For the text-containing cell, return its midpoint in [x, y] coordinate format. 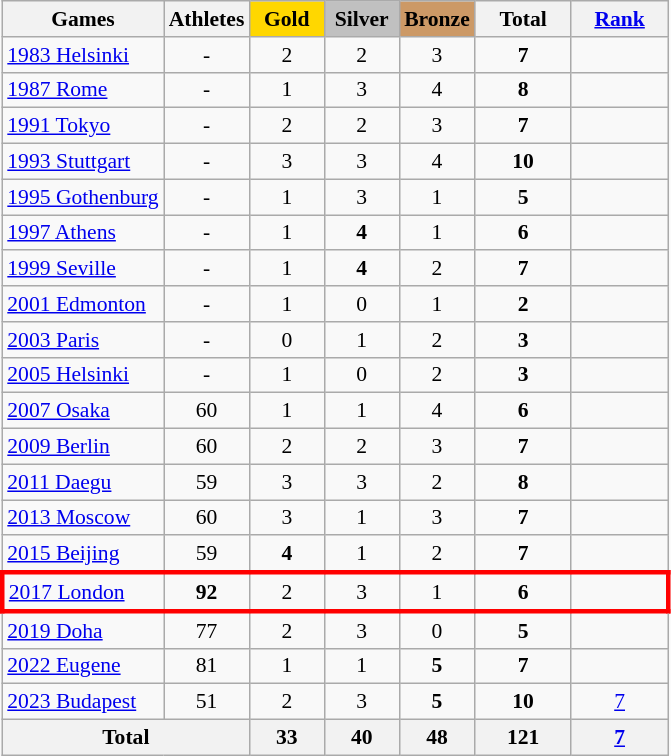
51 [207, 702]
2003 Paris [82, 340]
1997 Athens [82, 233]
1987 Rome [82, 90]
2023 Budapest [82, 702]
Gold [286, 19]
Athletes [207, 19]
77 [207, 630]
1991 Tokyo [82, 126]
2019 Doha [82, 630]
Rank [620, 19]
2009 Berlin [82, 447]
48 [437, 738]
2017 London [82, 592]
1983 Helsinki [82, 55]
81 [207, 666]
2013 Moscow [82, 518]
2015 Beijing [82, 554]
Bronze [437, 19]
2001 Edmonton [82, 304]
33 [286, 738]
1993 Stuttgart [82, 162]
2007 Osaka [82, 411]
Games [82, 19]
121 [524, 738]
2011 Daegu [82, 482]
2005 Helsinki [82, 375]
Silver [362, 19]
92 [207, 592]
40 [362, 738]
1995 Gothenburg [82, 197]
1999 Seville [82, 269]
2022 Eugene [82, 666]
